Pinpoint the cell where the given text exists, returning its (x, y) midpoint coordinate. 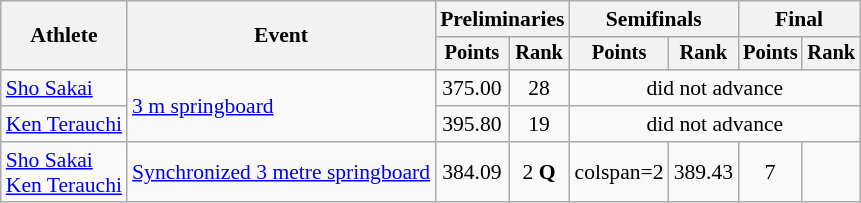
389.43 (704, 172)
Final (799, 19)
Event (281, 36)
19 (540, 124)
Sho SakaiKen Terauchi (64, 172)
Sho Sakai (64, 88)
384.09 (472, 172)
3 m springboard (281, 106)
2 Q (540, 172)
Ken Terauchi (64, 124)
375.00 (472, 88)
Semifinals (654, 19)
Athlete (64, 36)
395.80 (472, 124)
7 (770, 172)
28 (540, 88)
colspan=2 (620, 172)
Synchronized 3 metre springboard (281, 172)
Preliminaries (502, 19)
